Detect which cell encompasses the target text, then output its [X, Y] center coordinate. 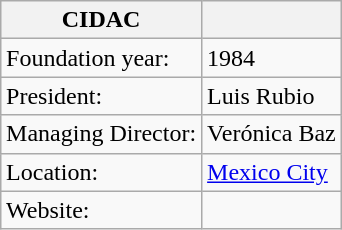
Website: [102, 210]
CIDAC [102, 20]
Location: [102, 172]
Verónica Baz [272, 134]
Luis Rubio [272, 96]
Managing Director: [102, 134]
Mexico City [272, 172]
Foundation year: [102, 58]
1984 [272, 58]
President: [102, 96]
